Determine the (x, y) coordinate at the center of the cell enclosing the given text.  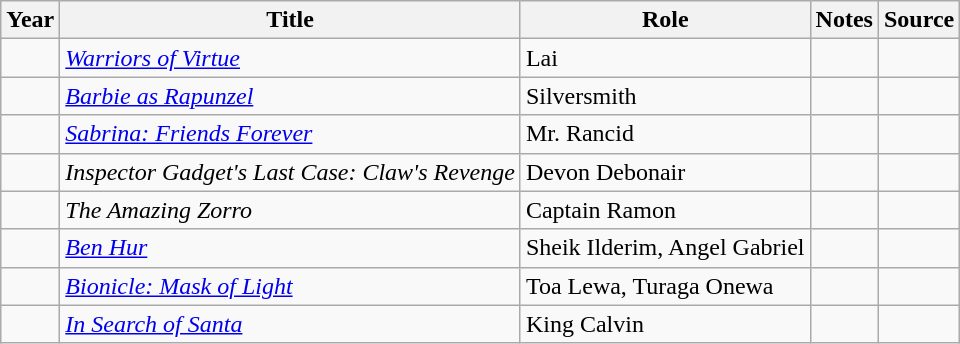
Barbie as Rapunzel (290, 96)
Sabrina: Friends Forever (290, 134)
The Amazing Zorro (290, 210)
Role (665, 20)
Bionicle: Mask of Light (290, 286)
Source (918, 20)
Captain Ramon (665, 210)
Sheik Ilderim, Angel Gabriel (665, 248)
King Calvin (665, 324)
Notes (844, 20)
Year (30, 20)
Mr. Rancid (665, 134)
Toa Lewa, Turaga Onewa (665, 286)
Lai (665, 58)
Warriors of Virtue (290, 58)
Devon Debonair (665, 172)
Silversmith (665, 96)
Inspector Gadget's Last Case: Claw's Revenge (290, 172)
In Search of Santa (290, 324)
Ben Hur (290, 248)
Title (290, 20)
